Pinpoint the cell where the given text exists, returning its [X, Y] midpoint coordinate. 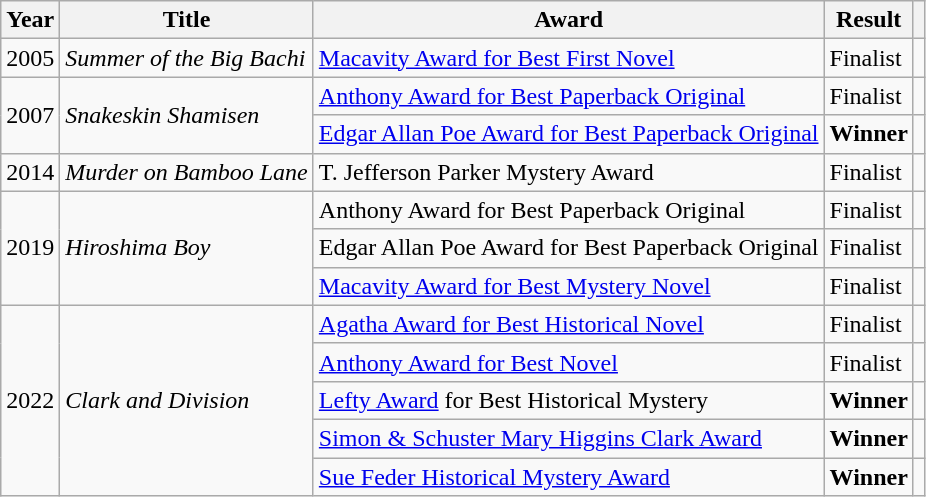
Year [30, 20]
Macavity Award for Best First Novel [568, 58]
Clark and Division [187, 400]
2005 [30, 58]
Macavity Award for Best Mystery Novel [568, 286]
Snakeskin Shamisen [187, 115]
Sue Feder Historical Mystery Award [568, 477]
Hiroshima Boy [187, 248]
2019 [30, 248]
Lefty Award for Best Historical Mystery [568, 400]
Simon & Schuster Mary Higgins Clark Award [568, 438]
Award [568, 20]
2022 [30, 400]
Murder on Bamboo Lane [187, 172]
Title [187, 20]
Result [868, 20]
Summer of the Big Bachi [187, 58]
2014 [30, 172]
Agatha Award for Best Historical Novel [568, 324]
Anthony Award for Best Novel [568, 362]
T. Jefferson Parker Mystery Award [568, 172]
2007 [30, 115]
